Determine the [x, y] coordinate at the center of the cell enclosing the given text.  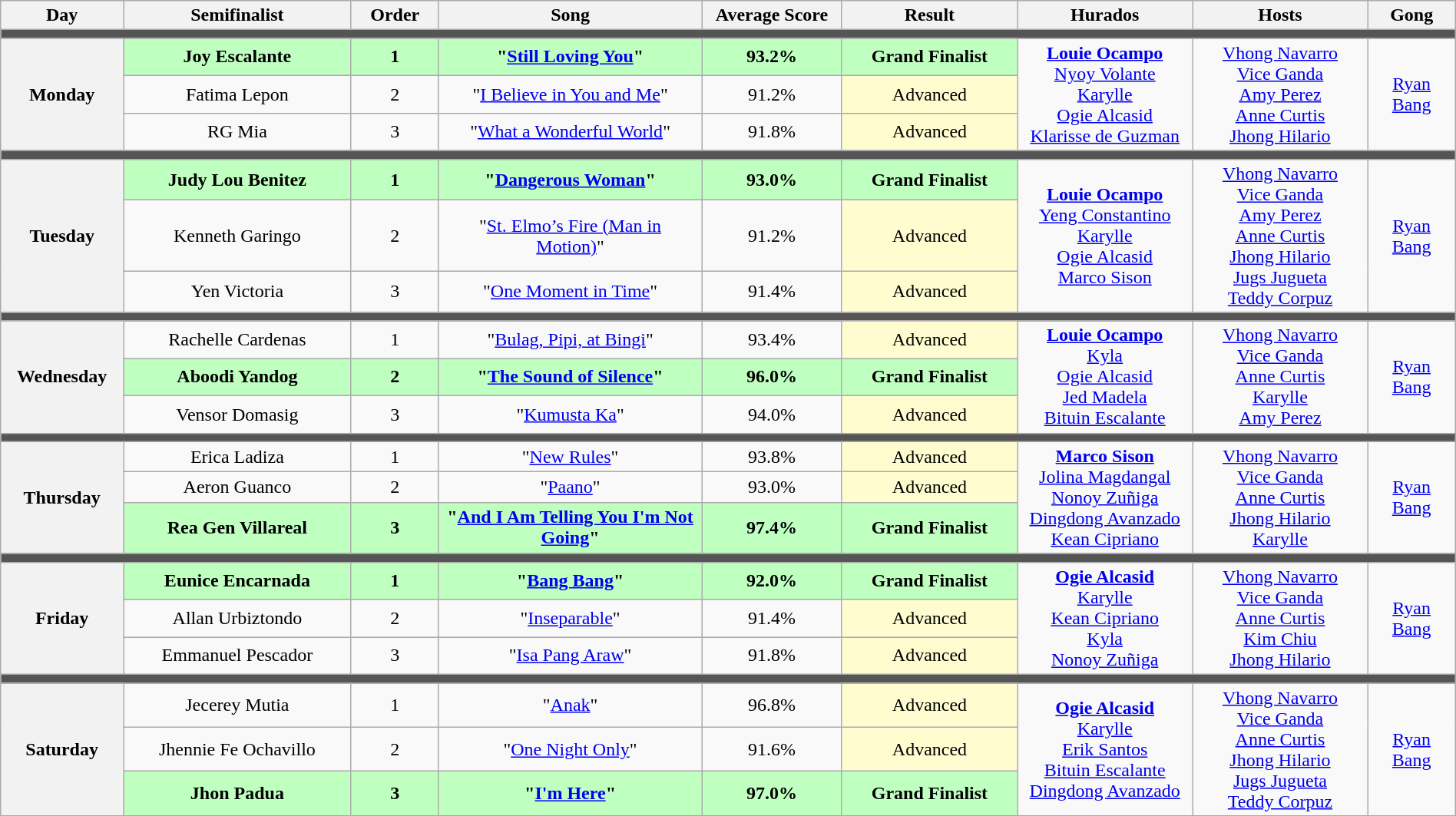
97.0% [773, 794]
"And I Am Telling You I'm Not Going" [570, 528]
93.4% [773, 339]
Day [62, 15]
Vhong NavarroVice GandaAnne CurtisKim ChiuJhong Hilario [1280, 618]
Vhong NavarroVice GandaAnne CurtisJhong HilarioKarylle [1280, 497]
Rea Gen Villareal [238, 528]
Ogie AlcasidKarylleErik SantosBituin EscalanteDingdong Avanzado [1105, 749]
"I'm Here" [570, 794]
Louie OcampoKylaOgie AlcasidJed MadelaBituin Escalante [1105, 377]
Eunice Encarnada [238, 580]
Semifinalist [238, 15]
Saturday [62, 749]
"New Rules" [570, 456]
Vhong NavarroVice GandaAmy PerezAnne CurtisJhong Hilario [1280, 94]
Vensor Domasig [238, 415]
Wednesday [62, 377]
Vhong NavarroVice GandaAnne CurtisJhong HilarioJugs JuguetaTeddy Corpuz [1280, 749]
"St. Elmo’s Fire (Man in Motion)" [570, 236]
"Isa Pang Araw" [570, 656]
RG Mia [238, 132]
Result [929, 15]
93.8% [773, 456]
Aeron Guanco [238, 487]
Yen Victoria [238, 292]
Vhong NavarroVice GandaAmy PerezAnne CurtisJhong HilarioJugs JuguetaTeddy Corpuz [1280, 236]
Vhong NavarroVice GandaAnne CurtisKarylleAmy Perez [1280, 377]
91.6% [773, 749]
Louie OcampoNyoy VolanteKarylleOgie AlcasidKlarisse de Guzman [1105, 94]
Joy Escalante [238, 57]
93.2% [773, 57]
"I Believe in You and Me" [570, 95]
Jhennie Fe Ochavillo [238, 749]
Rachelle Cardenas [238, 339]
Tuesday [62, 236]
Song [570, 15]
Friday [62, 618]
"Bulag, Pipi, at Bingi" [570, 339]
"Kumusta Ka" [570, 415]
96.8% [773, 705]
Monday [62, 94]
"The Sound of Silence" [570, 378]
Fatima Lepon [238, 95]
"One Moment in Time" [570, 292]
Gong [1411, 15]
Ogie AlcasidKarylleKean CiprianoKylaNonoy Zuñiga [1105, 618]
"Dangerous Woman" [570, 180]
"Anak" [570, 705]
96.0% [773, 378]
Aboodi Yandog [238, 378]
Allan Urbiztondo [238, 619]
"What a Wonderful World" [570, 132]
94.0% [773, 415]
97.4% [773, 528]
"Inseparable" [570, 619]
Erica Ladiza [238, 456]
"Still Loving You" [570, 57]
Marco SisonJolina MagdangalNonoy ZuñigaDingdong AvanzadoKean Cipriano [1105, 497]
Order [395, 15]
Jhon Padua [238, 794]
Louie OcampoYeng ConstantinoKarylleOgie AlcasidMarco Sison [1105, 236]
Jecerey Mutia [238, 705]
Kenneth Garingo [238, 236]
"Paano" [570, 487]
"Bang Bang" [570, 580]
92.0% [773, 580]
"One Night Only" [570, 749]
Emmanuel Pescador [238, 656]
Thursday [62, 497]
Hurados [1105, 15]
Average Score [773, 15]
Hosts [1280, 15]
Judy Lou Benitez [238, 180]
